Return the (x, y) coordinate for the center point of the cell that contains the specified text.  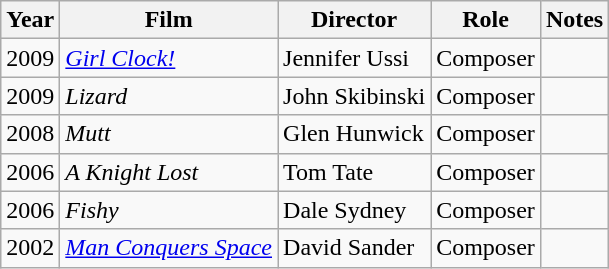
Jennifer Ussi (354, 58)
Tom Tate (354, 172)
Mutt (169, 134)
Director (354, 20)
Girl Clock! (169, 58)
Glen Hunwick (354, 134)
Notes (574, 20)
Fishy (169, 210)
Role (486, 20)
Year (30, 20)
David Sander (354, 248)
Man Conquers Space (169, 248)
A Knight Lost (169, 172)
Dale Sydney (354, 210)
John Skibinski (354, 96)
Lizard (169, 96)
2008 (30, 134)
Film (169, 20)
2002 (30, 248)
